Detect which cell encompasses the target text, then output its (x, y) center coordinate. 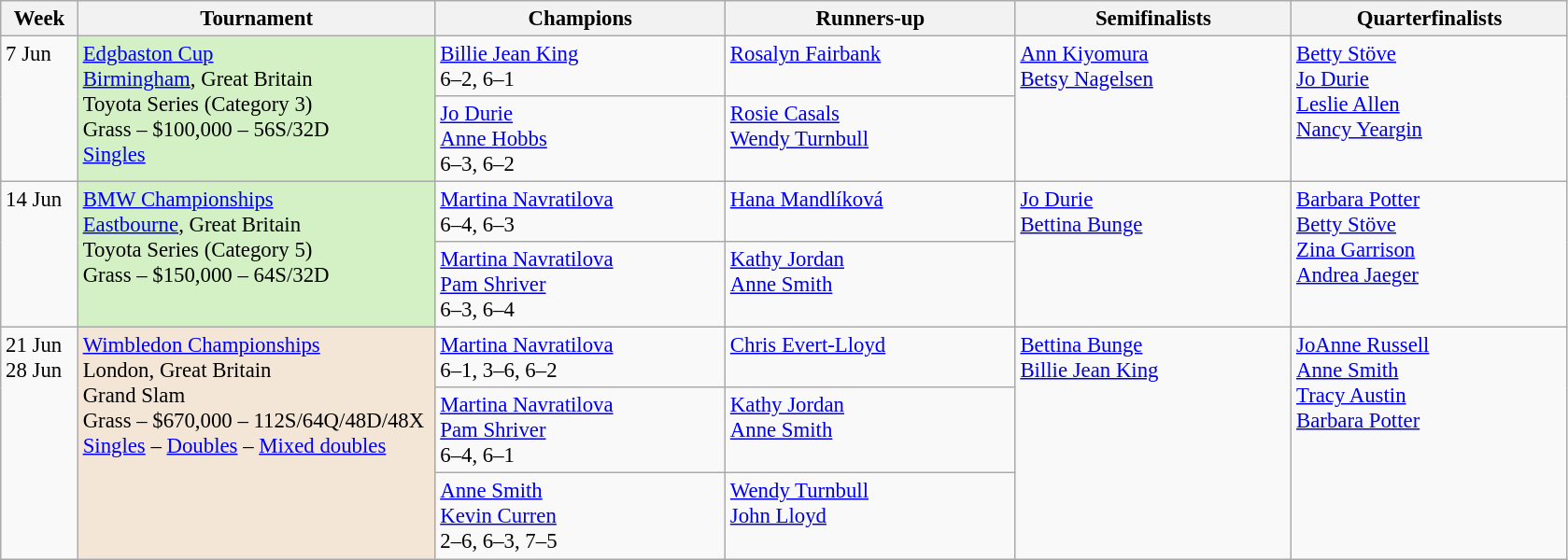
Runners-up (870, 19)
Week (39, 19)
Billie Jean King6–2, 6–1 (581, 67)
14 Jun (39, 255)
Wendy Turnbull John Lloyd (870, 516)
Jo Durie Anne Hobbs 6–3, 6–2 (581, 139)
Betty Stöve Jo Durie Leslie Allen Nancy Yeargin (1430, 109)
Rosie Casals Wendy Turnbull (870, 139)
Semifinalists (1153, 19)
Martina Navratilova 6–1, 3–6, 6–2 (581, 358)
Tournament (256, 19)
Barbara Potter Betty Stöve Zina Garrison Andrea Jaeger (1430, 255)
Martina Navratilova Pam Shriver 6–3, 6–4 (581, 285)
Martina Navratilova Pam Shriver 6–4, 6–1 (581, 431)
Quarterfinalists (1430, 19)
Edgbaston Cup Birmingham, Great BritainToyota Series (Category 3)Grass – $100,000 – 56S/32D Singles (256, 109)
Champions (581, 19)
Rosalyn Fairbank (870, 67)
Ann Kiyomura Betsy Nagelsen (1153, 109)
Wimbledon Championships London, Great BritainGrand SlamGrass – $670,000 – 112S/64Q/48D/48X Singles – Doubles – Mixed doubles (256, 443)
7 Jun (39, 109)
Chris Evert-Lloyd (870, 358)
JoAnne Russell Anne Smith Tracy Austin Barbara Potter (1430, 443)
21 Jun28 Jun (39, 443)
Bettina Bunge Billie Jean King (1153, 443)
Martina Navratilova6–4, 6–3 (581, 213)
Anne Smith Kevin Curren 2–6, 6–3, 7–5 (581, 516)
Hana Mandlíková (870, 213)
BMW Championships Eastbourne, Great BritainToyota Series (Category 5)Grass – $150,000 – 64S/32D (256, 255)
Jo Durie Bettina Bunge (1153, 255)
